Return the (x, y) coordinate for the center point of the cell that contains the specified text.  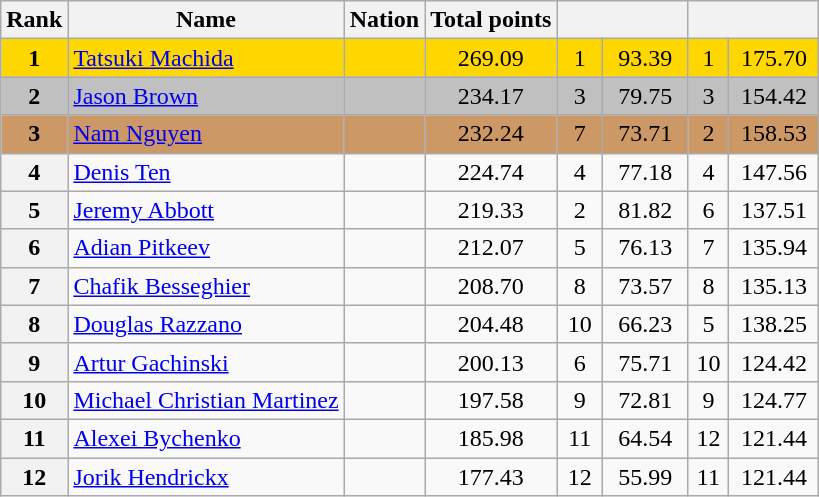
Jorik Hendrickx (206, 477)
147.56 (774, 172)
55.99 (646, 477)
Total points (491, 20)
93.39 (646, 58)
208.70 (491, 286)
Rank (34, 20)
232.24 (491, 134)
200.13 (491, 362)
76.13 (646, 248)
204.48 (491, 324)
219.33 (491, 210)
158.53 (774, 134)
Denis Ten (206, 172)
72.81 (646, 400)
64.54 (646, 438)
Artur Gachinski (206, 362)
Jason Brown (206, 96)
154.42 (774, 96)
124.42 (774, 362)
Douglas Razzano (206, 324)
177.43 (491, 477)
Alexei Bychenko (206, 438)
66.23 (646, 324)
175.70 (774, 58)
73.57 (646, 286)
Adian Pitkeev (206, 248)
137.51 (774, 210)
Michael Christian Martinez (206, 400)
Chafik Besseghier (206, 286)
77.18 (646, 172)
124.77 (774, 400)
79.75 (646, 96)
212.07 (491, 248)
224.74 (491, 172)
73.71 (646, 134)
135.13 (774, 286)
185.98 (491, 438)
269.09 (491, 58)
138.25 (774, 324)
75.71 (646, 362)
Name (206, 20)
Nation (384, 20)
Nam Nguyen (206, 134)
197.58 (491, 400)
Jeremy Abbott (206, 210)
Tatsuki Machida (206, 58)
81.82 (646, 210)
234.17 (491, 96)
135.94 (774, 248)
